Pinpoint the cell where the given text exists, returning its [x, y] midpoint coordinate. 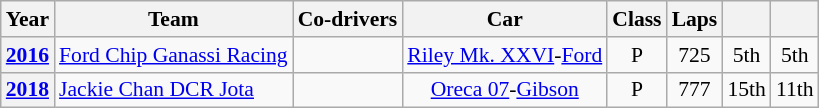
Oreca 07-Gibson [504, 90]
Riley Mk. XXVI-Ford [504, 55]
Class [636, 19]
11th [795, 90]
2016 [28, 55]
Year [28, 19]
725 [695, 55]
Co-drivers [348, 19]
Team [174, 19]
Laps [695, 19]
Car [504, 19]
Jackie Chan DCR Jota [174, 90]
Ford Chip Ganassi Racing [174, 55]
15th [746, 90]
2018 [28, 90]
777 [695, 90]
